Locate the cell with the specified text and output its [X, Y] center coordinate. 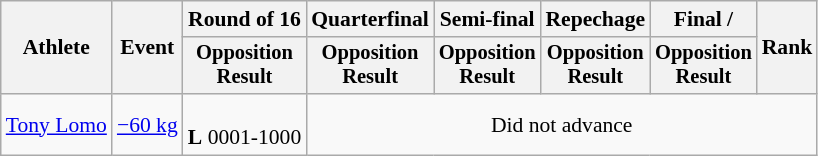
Repechage [595, 19]
L 0001-1000 [244, 124]
Semi-final [488, 19]
Round of 16 [244, 19]
Rank [788, 48]
Athlete [56, 48]
Quarterfinal [370, 19]
Final / [704, 19]
−60 kg [148, 124]
Event [148, 48]
Did not advance [562, 124]
Tony Lomo [56, 124]
